Capture the cell that displays the provided text and extract its [X, Y] central coordinate. 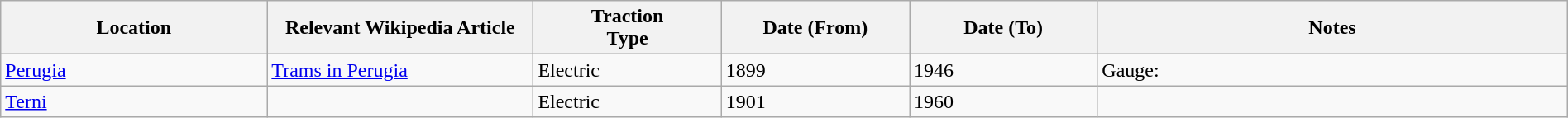
Notes [1332, 28]
Date (From) [815, 28]
Trams in Perugia [400, 70]
1901 [815, 101]
Terni [134, 101]
Gauge: [1332, 70]
Perugia [134, 70]
Location [134, 28]
1960 [1004, 101]
TractionType [627, 28]
1899 [815, 70]
Date (To) [1004, 28]
1946 [1004, 70]
Relevant Wikipedia Article [400, 28]
